Locate the cell with the specified text and output its (x, y) center coordinate. 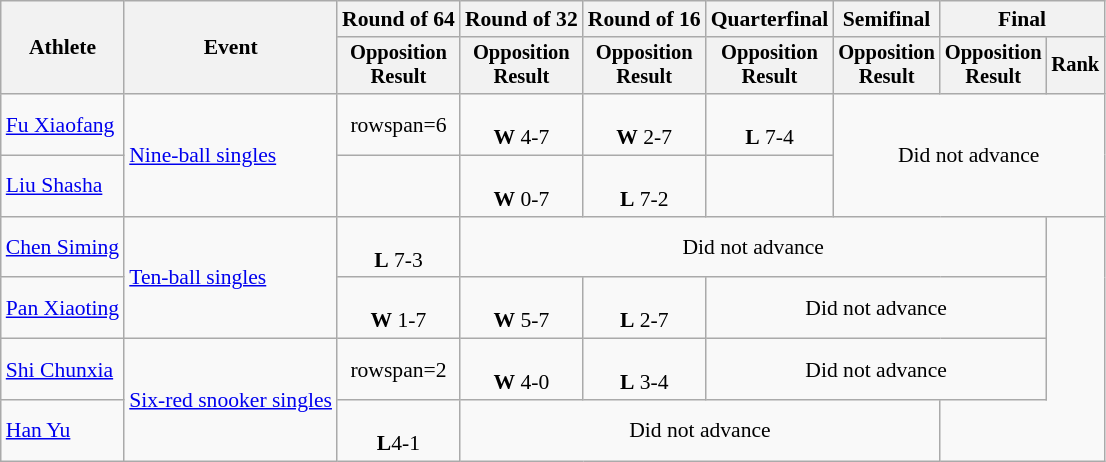
W 2-7 (644, 124)
Fu Xiaofang (62, 124)
rowspan=2 (398, 370)
L4-1 (398, 430)
Nine-ball singles (230, 155)
Rank (1075, 66)
L 3-4 (644, 370)
Shi Chunxia (62, 370)
W 4-0 (522, 370)
Semifinal (886, 19)
L 7-2 (644, 186)
Ten-ball singles (230, 278)
Pan Xiaoting (62, 308)
Round of 64 (398, 19)
Final (1022, 19)
Six-red snooker singles (230, 400)
Han Yu (62, 430)
Athlete (62, 48)
Liu Shasha (62, 186)
rowspan=6 (398, 124)
Chen Siming (62, 248)
Round of 16 (644, 19)
W 1-7 (398, 308)
W 4-7 (522, 124)
L 7-4 (770, 124)
Round of 32 (522, 19)
Quarterfinal (770, 19)
Event (230, 48)
W 0-7 (522, 186)
L 2-7 (644, 308)
L 7-3 (398, 248)
W 5-7 (522, 308)
